Provide the (x, y) coordinate of the cell's center where the given text is located.  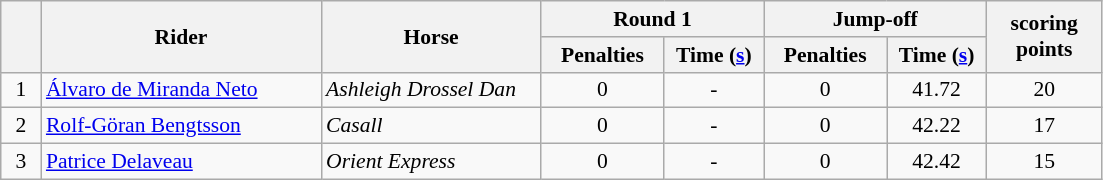
Orient Express (431, 162)
2 (21, 126)
20 (1044, 90)
Rolf-Göran Bengtsson (181, 126)
1 (21, 90)
Patrice Delaveau (181, 162)
42.42 (936, 162)
Horse (431, 36)
Casall (431, 126)
Rider (181, 36)
3 (21, 162)
scoringpoints (1044, 36)
Álvaro de Miranda Neto (181, 90)
15 (1044, 162)
Round 1 (652, 19)
41.72 (936, 90)
17 (1044, 126)
Ashleigh Drossel Dan (431, 90)
Jump-off (876, 19)
42.22 (936, 126)
